Scan for the cell matching the given text and deliver its (x, y) coordinate at center. 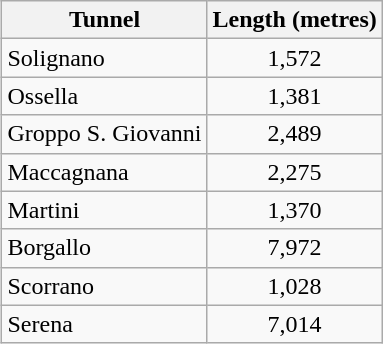
7,972 (294, 248)
Ossella (104, 96)
Martini (104, 210)
2,275 (294, 172)
1,572 (294, 58)
Maccagnana (104, 172)
Solignano (104, 58)
1,028 (294, 286)
Borgallo (104, 248)
Groppo S. Giovanni (104, 134)
Tunnel (104, 20)
Serena (104, 324)
2,489 (294, 134)
1,381 (294, 96)
Length (metres) (294, 20)
1,370 (294, 210)
Scorrano (104, 286)
7,014 (294, 324)
